Pinpoint the cell where the given text exists, returning its [X, Y] midpoint coordinate. 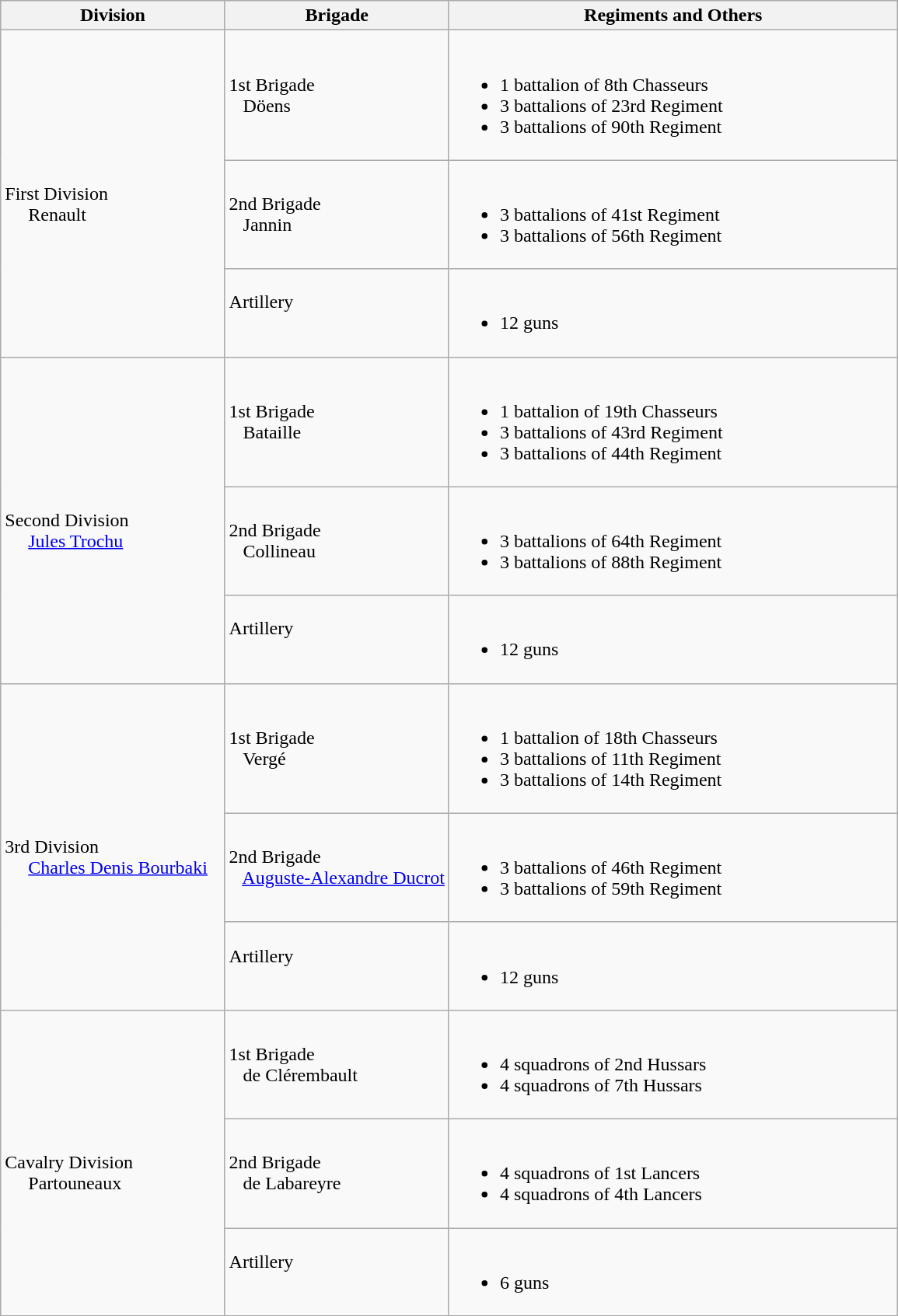
1 battalion of 8th Chasseurs3 battalions of 23rd Regiment3 battalions of 90th Regiment [673, 95]
3 battalions of 46th Regiment3 battalions of 59th Regiment [673, 867]
3rd Division Charles Denis Bourbaki [113, 846]
Cavalry Division Partouneaux [113, 1163]
1st Brigade Döens [337, 95]
1st Brigade de Clérembault [337, 1064]
1st Brigade Vergé [337, 748]
1 battalion of 18th Chasseurs3 battalions of 11th Regiment3 battalions of 14th Regiment [673, 748]
Division [113, 16]
3 battalions of 64th Regiment3 battalions of 88th Regiment [673, 541]
4 squadrons of 1st Lancers4 squadrons of 4th Lancers [673, 1173]
Brigade [337, 16]
3 battalions of 41st Regiment3 battalions of 56th Regiment [673, 215]
2nd Brigade Auguste-Alexandre Ducrot [337, 867]
Regiments and Others [673, 16]
1 battalion of 19th Chasseurs3 battalions of 43rd Regiment3 battalions of 44th Regiment [673, 421]
2nd Brigade de Labareyre [337, 1173]
1st Brigade Bataille [337, 421]
2nd Brigade Jannin [337, 215]
First Division Renault [113, 194]
6 guns [673, 1272]
Second Division Jules Trochu [113, 520]
2nd Brigade Collineau [337, 541]
4 squadrons of 2nd Hussars4 squadrons of 7th Hussars [673, 1064]
